Determine the [X, Y] coordinate at the center of the cell enclosing the given text.  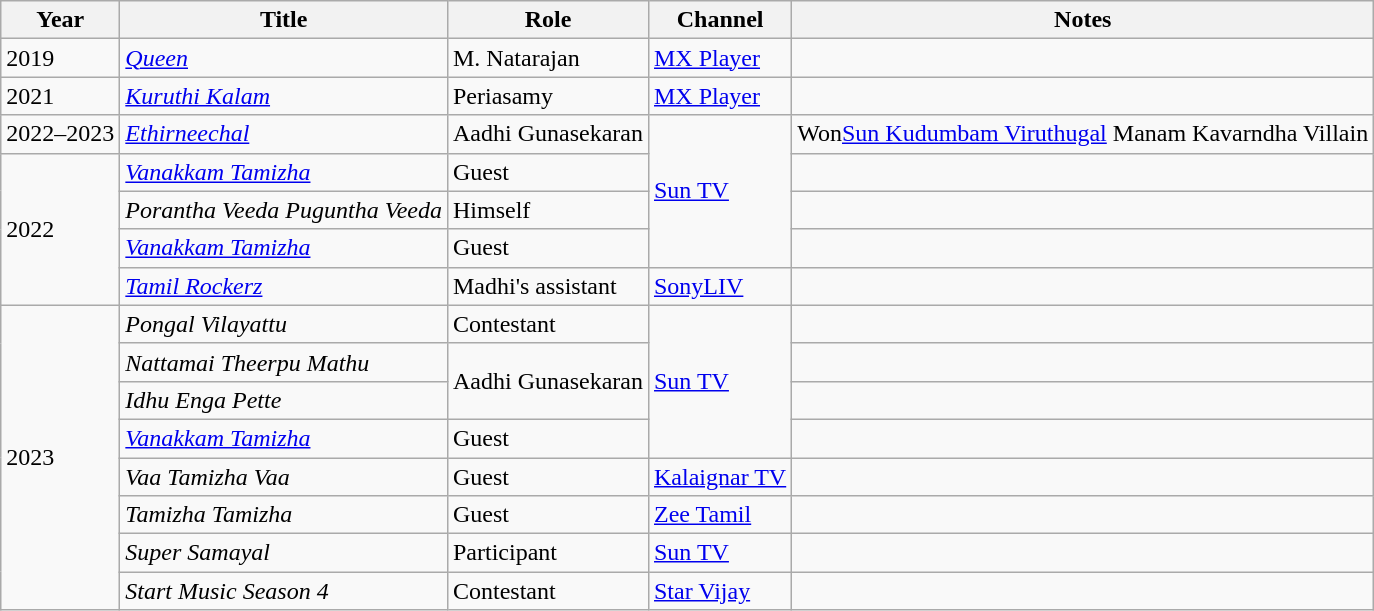
Tamizha Tamizha [284, 515]
2019 [60, 58]
Kuruthi Kalam [284, 96]
Periasamy [548, 96]
Star Vijay [720, 591]
M. Natarajan [548, 58]
2023 [60, 457]
2021 [60, 96]
Idhu Enga Pette [284, 400]
Role [548, 20]
Himself [548, 210]
Madhi's assistant [548, 286]
Title [284, 20]
WonSun Kudumbam Viruthugal Manam Kavarndha Villain [1083, 134]
Year [60, 20]
Pongal Vilayattu [284, 324]
Start Music Season 4 [284, 591]
Vaa Tamizha Vaa [284, 477]
2022–2023 [60, 134]
2022 [60, 229]
Nattamai Theerpu Mathu [284, 362]
Queen [284, 58]
SonyLIV [720, 286]
Participant [548, 553]
Notes [1083, 20]
Channel [720, 20]
Zee Tamil [720, 515]
Tamil Rockerz [284, 286]
Ethirneechal [284, 134]
Porantha Veeda Puguntha Veeda [284, 210]
Kalaignar TV [720, 477]
Super Samayal [284, 553]
